Provide the [X, Y] coordinate of the cell's center where the given text is located.  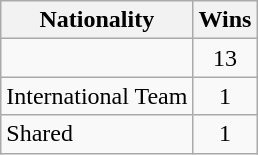
13 [225, 58]
Nationality [97, 20]
Shared [97, 134]
International Team [97, 96]
Wins [225, 20]
